Find where the given text appears and provide that cell's center as [X, Y] coordinate. 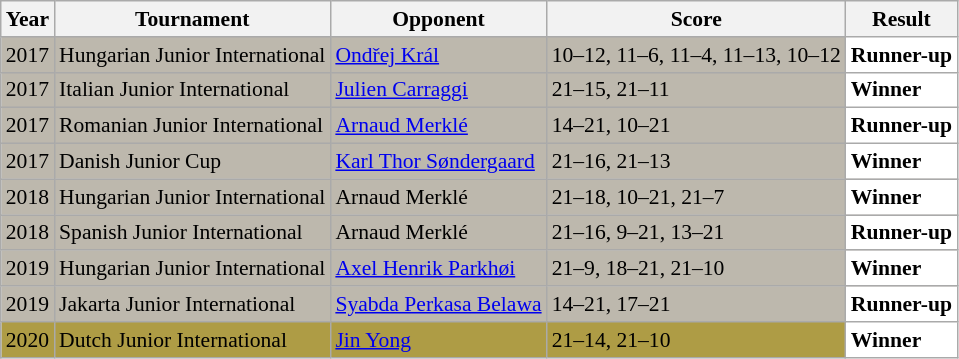
21–18, 10–21, 21–7 [696, 197]
21–16, 21–13 [696, 162]
21–9, 18–21, 21–10 [696, 269]
21–16, 9–21, 13–21 [696, 233]
21–15, 21–11 [696, 90]
Julien Carraggi [438, 90]
Jakarta Junior International [192, 304]
Year [28, 19]
Dutch Junior International [192, 340]
14–21, 10–21 [696, 126]
Jin Yong [438, 340]
Danish Junior Cup [192, 162]
Result [902, 19]
Tournament [192, 19]
Ondřej Král [438, 55]
Axel Henrik Parkhøi [438, 269]
Opponent [438, 19]
Score [696, 19]
Italian Junior International [192, 90]
Karl Thor Søndergaard [438, 162]
21–14, 21–10 [696, 340]
Syabda Perkasa Belawa [438, 304]
2020 [28, 340]
Romanian Junior International [192, 126]
Spanish Junior International [192, 233]
14–21, 17–21 [696, 304]
10–12, 11–6, 11–4, 11–13, 10–12 [696, 55]
